From the cell containing the given text, extract its center point as [X, Y] coordinate. 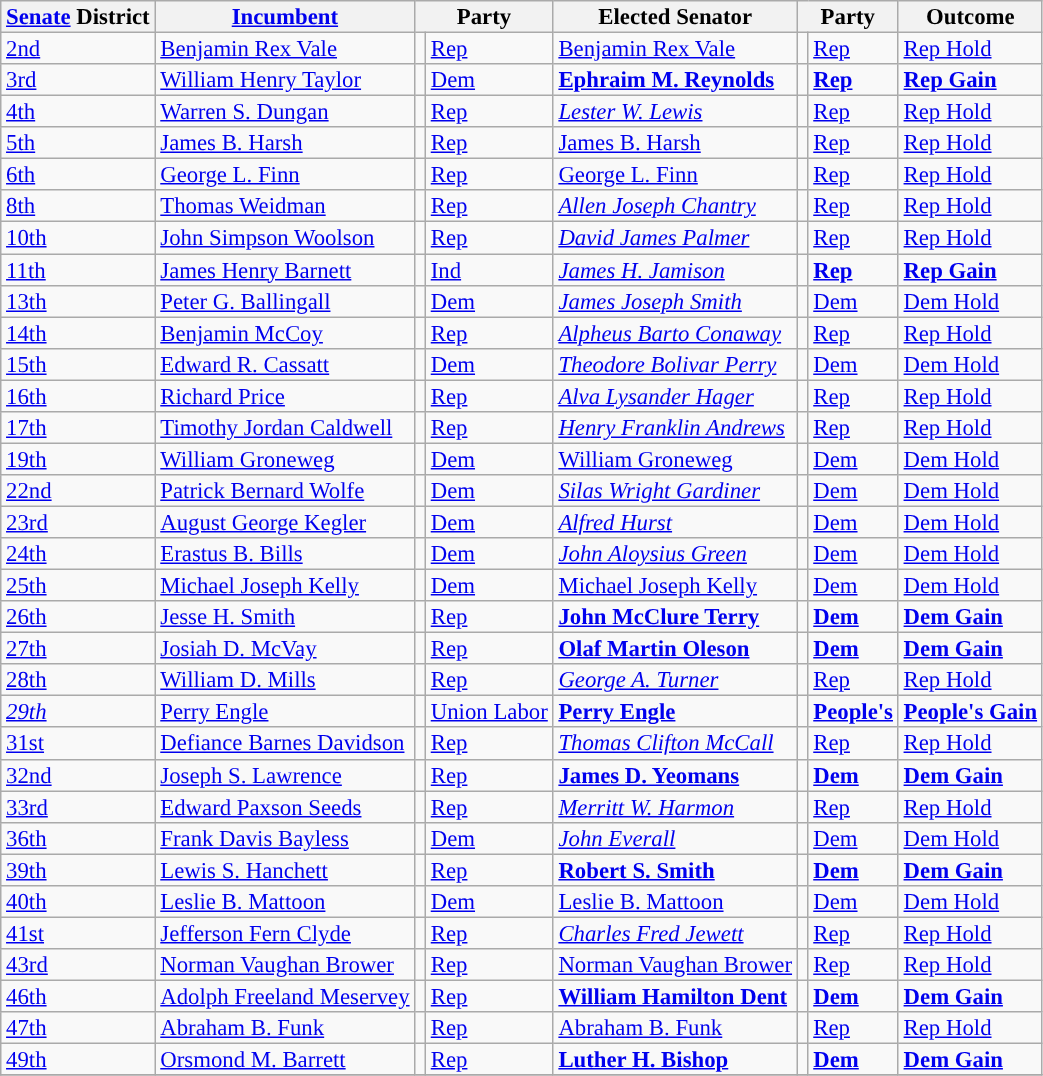
John Aloysius Green [675, 554]
5th [78, 143]
46th [78, 996]
16th [78, 396]
41st [78, 933]
Alfred Hurst [675, 522]
47th [78, 1028]
Senate District [78, 17]
Jesse H. Smith [285, 617]
Peter G. Ballingall [285, 301]
Adolph Freeland Meservey [285, 996]
Lester W. Lewis [675, 112]
Robert S. Smith [675, 870]
3rd [78, 80]
David James Palmer [675, 238]
27th [78, 649]
August George Kegler [285, 522]
32nd [78, 775]
William Hamilton Dent [675, 996]
Elected Senator [675, 17]
28th [78, 680]
Union Labor [489, 712]
People's Gain [970, 712]
13th [78, 301]
23rd [78, 522]
Josiah D. McVay [285, 649]
James H. Jamison [675, 270]
Edward R. Cassatt [285, 364]
Richard Price [285, 396]
15th [78, 364]
26th [78, 617]
George A. Turner [675, 680]
Lewis S. Hanchett [285, 870]
Allen Joseph Chantry [675, 206]
William D. Mills [285, 680]
Orsmond M. Barrett [285, 1060]
14th [78, 333]
Defiance Barnes Davidson [285, 744]
Alva Lysander Hager [675, 396]
Merritt W. Harmon [675, 807]
Frank Davis Bayless [285, 838]
8th [78, 206]
Thomas Clifton McCall [675, 744]
25th [78, 586]
49th [78, 1060]
11th [78, 270]
People's [853, 712]
Alpheus Barto Conaway [675, 333]
Erastus B. Bills [285, 554]
Theodore Bolivar Perry [675, 364]
Thomas Weidman [285, 206]
Warren S. Dungan [285, 112]
2nd [78, 49]
Outcome [970, 17]
Joseph S. Lawrence [285, 775]
6th [78, 175]
Jefferson Fern Clyde [285, 933]
John Simpson Woolson [285, 238]
Ind [489, 270]
William Henry Taylor [285, 80]
Luther H. Bishop [675, 1060]
22nd [78, 491]
4th [78, 112]
29th [78, 712]
John Everall [675, 838]
Henry Franklin Andrews [675, 428]
17th [78, 428]
40th [78, 902]
33rd [78, 807]
24th [78, 554]
John McClure Terry [675, 617]
Charles Fred Jewett [675, 933]
31st [78, 744]
36th [78, 838]
19th [78, 459]
Benjamin McCoy [285, 333]
Timothy Jordan Caldwell [285, 428]
Olaf Martin Oleson [675, 649]
Incumbent [285, 17]
Patrick Bernard Wolfe [285, 491]
10th [78, 238]
Edward Paxson Seeds [285, 807]
James Joseph Smith [675, 301]
43rd [78, 965]
Ephraim M. Reynolds [675, 80]
39th [78, 870]
James D. Yeomans [675, 775]
James Henry Barnett [285, 270]
Silas Wright Gardiner [675, 491]
